Find where the given text appears and provide that cell's center as (x, y) coordinate. 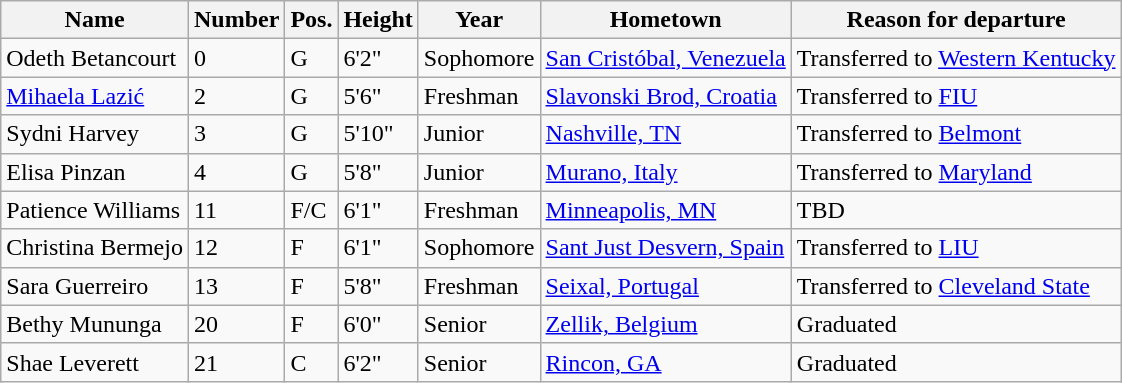
Pos. (312, 20)
Shae Leverett (95, 362)
Number (236, 20)
Odeth Betancourt (95, 58)
Transferred to Maryland (956, 172)
Nashville, TN (666, 134)
F/C (312, 210)
4 (236, 172)
Patience Williams (95, 210)
Minneapolis, MN (666, 210)
Transferred to Cleveland State (956, 286)
Transferred to LIU (956, 248)
Transferred to Western Kentucky (956, 58)
Height (378, 20)
Name (95, 20)
Rincon, GA (666, 362)
Transferred to Belmont (956, 134)
Zellik, Belgium (666, 324)
TBD (956, 210)
3 (236, 134)
5'10" (378, 134)
Transferred to FIU (956, 96)
Seixal, Portugal (666, 286)
Sydni Harvey (95, 134)
2 (236, 96)
Sara Guerreiro (95, 286)
5'6" (378, 96)
6'0" (378, 324)
C (312, 362)
21 (236, 362)
San Cristóbal, Venezuela (666, 58)
20 (236, 324)
Reason for departure (956, 20)
Christina Bermejo (95, 248)
Sant Just Desvern, Spain (666, 248)
13 (236, 286)
11 (236, 210)
0 (236, 58)
Murano, Italy (666, 172)
Mihaela Lazić (95, 96)
Hometown (666, 20)
12 (236, 248)
Bethy Mununga (95, 324)
Slavonski Brod, Croatia (666, 96)
Year (479, 20)
Elisa Pinzan (95, 172)
